Provide the [x, y] coordinate of the cell's center where the given text is located.  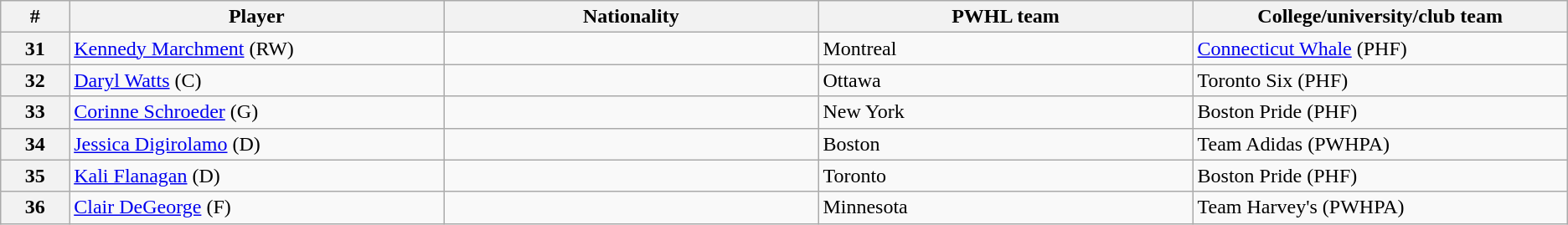
Jessica Digirolamo (D) [256, 144]
Clair DeGeorge (F) [256, 207]
Toronto Six (PHF) [1380, 80]
PWHL team [1005, 17]
Team Harvey's (PWHPA) [1380, 207]
34 [35, 144]
31 [35, 49]
Boston [1005, 144]
Team Adidas (PWHPA) [1380, 144]
Kennedy Marchment (RW) [256, 49]
35 [35, 176]
32 [35, 80]
Player [256, 17]
Nationality [632, 17]
Ottawa [1005, 80]
Kali Flanagan (D) [256, 176]
Connecticut Whale (PHF) [1380, 49]
Corinne Schroeder (G) [256, 112]
Montreal [1005, 49]
# [35, 17]
Daryl Watts (C) [256, 80]
36 [35, 207]
College/university/club team [1380, 17]
33 [35, 112]
Minnesota [1005, 207]
Toronto [1005, 176]
New York [1005, 112]
